Extract the (X, Y) coordinate from the center of the cell holding the provided text.  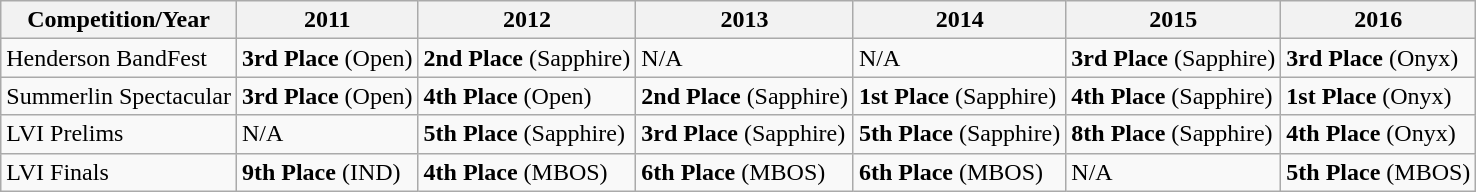
9th Place (IND) (327, 172)
2015 (1174, 20)
2014 (959, 20)
5th Place (MBOS) (1378, 172)
4th Place (MBOS) (527, 172)
1st Place (Onyx) (1378, 96)
2016 (1378, 20)
4th Place (Onyx) (1378, 134)
LVI Prelims (119, 134)
2013 (745, 20)
Henderson BandFest (119, 58)
2011 (327, 20)
1st Place (Sapphire) (959, 96)
4th Place (Open) (527, 96)
Summerlin Spectacular (119, 96)
4th Place (Sapphire) (1174, 96)
3rd Place (Onyx) (1378, 58)
Competition/Year (119, 20)
8th Place (Sapphire) (1174, 134)
LVI Finals (119, 172)
2012 (527, 20)
